Pinpoint the cell where the given text exists, returning its [X, Y] midpoint coordinate. 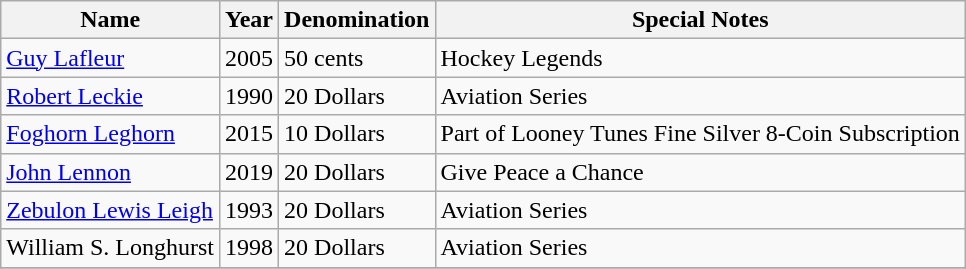
1993 [250, 210]
John Lennon [110, 172]
Part of Looney Tunes Fine Silver 8-Coin Subscription [700, 134]
William S. Longhurst [110, 248]
Zebulon Lewis Leigh [110, 210]
2005 [250, 58]
Name [110, 20]
10 Dollars [357, 134]
1990 [250, 96]
2015 [250, 134]
Year [250, 20]
Guy Lafleur [110, 58]
2019 [250, 172]
Special Notes [700, 20]
Denomination [357, 20]
Foghorn Leghorn [110, 134]
Robert Leckie [110, 96]
50 cents [357, 58]
Give Peace a Chance [700, 172]
1998 [250, 248]
Hockey Legends [700, 58]
